For the text-containing cell, return its midpoint in (X, Y) coordinate format. 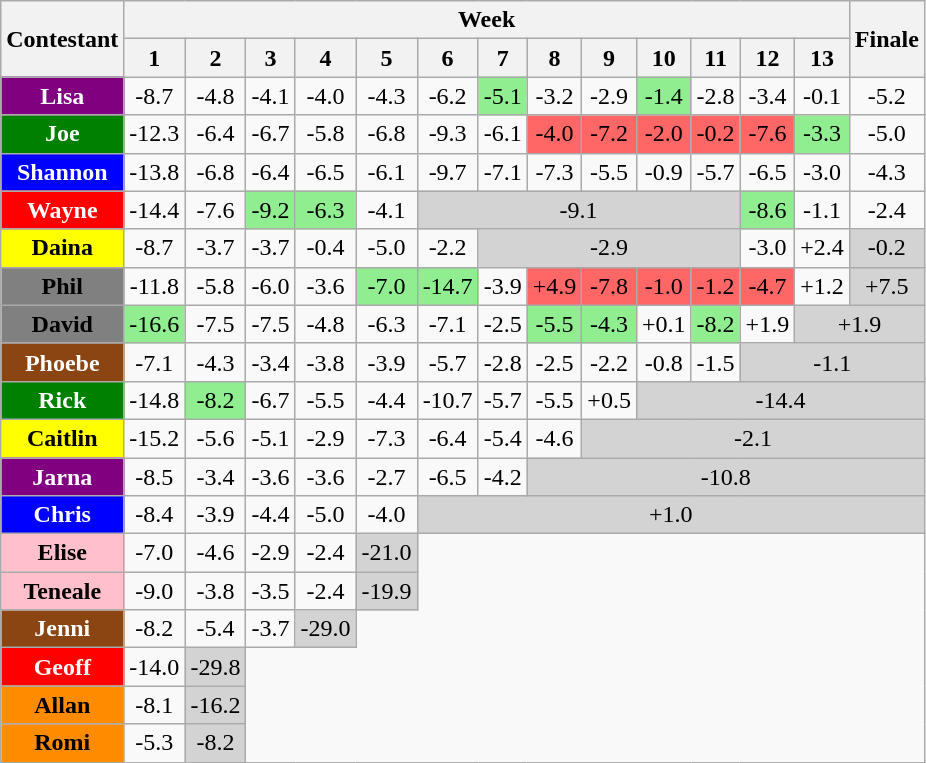
-13.8 (154, 172)
-15.2 (154, 438)
+1.0 (670, 515)
3 (270, 58)
-14.8 (154, 400)
-4.7 (768, 286)
7 (502, 58)
4 (326, 58)
-9.1 (578, 210)
Geoff (62, 667)
-1.2 (716, 286)
-3.5 (270, 591)
-0.1 (822, 96)
2 (216, 58)
Joe (62, 134)
-29.8 (216, 667)
-5.2 (886, 96)
-8.4 (154, 515)
+1.2 (822, 286)
Romi (62, 743)
8 (554, 58)
Finale (886, 39)
-10.8 (726, 477)
11 (716, 58)
Jarna (62, 477)
Teneale (62, 591)
5 (386, 58)
-5.6 (216, 438)
-4.2 (502, 477)
Contestant (62, 39)
-16.6 (154, 324)
-21.0 (386, 553)
Elise (62, 553)
6 (448, 58)
-3.2 (554, 96)
Allan (62, 705)
Lisa (62, 96)
-7.8 (610, 286)
+0.1 (664, 324)
Caitlin (62, 438)
-16.2 (216, 705)
9 (610, 58)
-0.8 (664, 362)
+2.4 (822, 248)
13 (822, 58)
Week (486, 20)
Chris (62, 515)
-5.3 (154, 743)
Daina (62, 248)
-14.0 (154, 667)
-2.1 (754, 438)
+0.5 (610, 400)
Jenni (62, 629)
-29.0 (326, 629)
-8.1 (154, 705)
Phil (62, 286)
+4.9 (554, 286)
Shannon (62, 172)
1 (154, 58)
Rick (62, 400)
-6.2 (448, 96)
Phoebe (62, 362)
-9.2 (270, 210)
-11.8 (154, 286)
-0.4 (326, 248)
10 (664, 58)
Wayne (62, 210)
-8.5 (154, 477)
-7.2 (610, 134)
-10.7 (448, 400)
12 (768, 58)
-9.0 (154, 591)
-1.4 (664, 96)
David (62, 324)
-2.7 (386, 477)
-9.3 (448, 134)
-6.0 (270, 286)
-3.3 (822, 134)
-1.5 (716, 362)
-2.0 (664, 134)
-1.0 (664, 286)
-14.7 (448, 286)
-8.6 (768, 210)
-19.9 (386, 591)
-0.9 (664, 172)
+7.5 (886, 286)
-12.3 (154, 134)
-9.7 (448, 172)
